For the text-containing cell, return its midpoint in (X, Y) coordinate format. 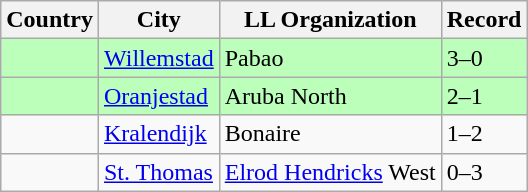
Country (50, 20)
Record (484, 20)
LL Organization (330, 20)
Bonaire (330, 134)
2–1 (484, 96)
0–3 (484, 172)
Elrod Hendricks West (330, 172)
Aruba North (330, 96)
Kralendijk (158, 134)
Oranjestad (158, 96)
3–0 (484, 58)
St. Thomas (158, 172)
1–2 (484, 134)
Willemstad (158, 58)
City (158, 20)
Pabao (330, 58)
